Pinpoint the cell where the given text exists, returning its (X, Y) midpoint coordinate. 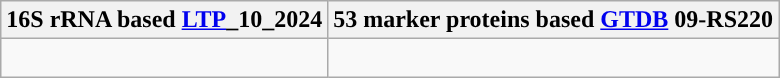
16S rRNA based LTP_10_2024 (164, 20)
53 marker proteins based GTDB 09-RS220 (554, 20)
